Scan for the cell matching the given text and deliver its [x, y] coordinate at center. 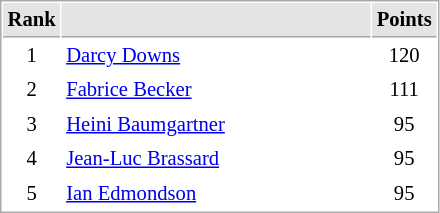
4 [32, 158]
Fabrice Becker [216, 90]
Rank [32, 20]
5 [32, 194]
Heini Baumgartner [216, 124]
3 [32, 124]
1 [32, 56]
111 [404, 90]
Points [404, 20]
Ian Edmondson [216, 194]
2 [32, 90]
Darcy Downs [216, 56]
Jean-Luc Brassard [216, 158]
120 [404, 56]
